Pinpoint the cell where the given text exists, returning its (x, y) midpoint coordinate. 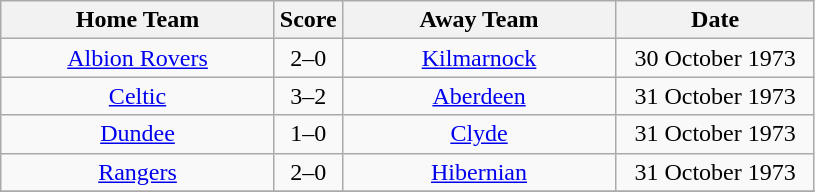
Away Team (479, 20)
Date (716, 20)
Dundee (138, 134)
Score (308, 20)
Celtic (138, 96)
Home Team (138, 20)
3–2 (308, 96)
Rangers (138, 172)
Kilmarnock (479, 58)
1–0 (308, 134)
Hibernian (479, 172)
Albion Rovers (138, 58)
Aberdeen (479, 96)
Clyde (479, 134)
30 October 1973 (716, 58)
